Provide the (X, Y) coordinate of the cell's center where the given text is located.  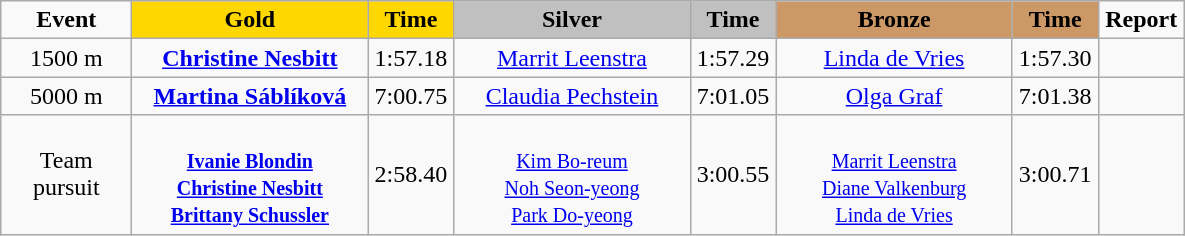
Event (66, 20)
Report (1141, 20)
7:00.75 (411, 96)
Linda de Vries (894, 58)
7:01.05 (733, 96)
Bronze (894, 20)
Ivanie BlondinChristine NesbittBrittany Schussler (250, 174)
1:57.18 (411, 58)
1:57.30 (1055, 58)
Marrit LeenstraDiane ValkenburgLinda de Vries (894, 174)
1:57.29 (733, 58)
Silver (572, 20)
Marrit Leenstra (572, 58)
Martina Sáblíková (250, 96)
5000 m (66, 96)
3:00.71 (1055, 174)
Team pursuit (66, 174)
Kim Bo-reumNoh Seon-yeongPark Do-yeong (572, 174)
Gold (250, 20)
2:58.40 (411, 174)
Claudia Pechstein (572, 96)
3:00.55 (733, 174)
Olga Graf (894, 96)
7:01.38 (1055, 96)
Christine Nesbitt (250, 58)
1500 m (66, 58)
